Search for the cell housing the specified text and yield its (X, Y) center coordinate. 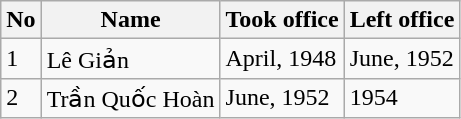
No (21, 20)
1 (21, 59)
Left office (402, 20)
Lê Giản (130, 59)
April, 1948 (282, 59)
2 (21, 98)
Name (130, 20)
Trần Quốc Hoàn (130, 98)
Took office (282, 20)
1954 (402, 98)
